Pinpoint the cell where the given text exists, returning its [x, y] midpoint coordinate. 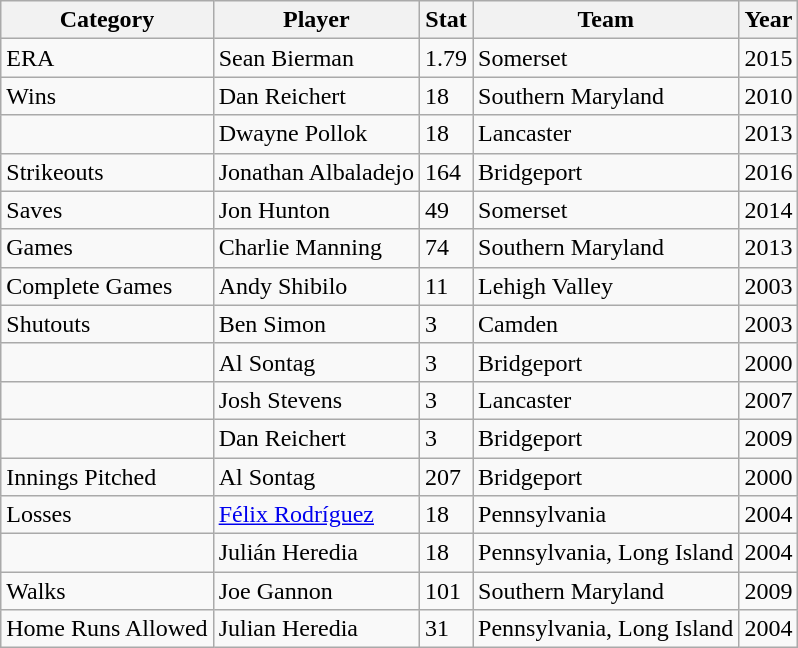
Category [107, 20]
Julián Heredia [316, 553]
2007 [768, 400]
207 [446, 477]
Home Runs Allowed [107, 629]
Complete Games [107, 286]
101 [446, 591]
ERA [107, 58]
Wins [107, 96]
2015 [768, 58]
Pennsylvania [606, 515]
Saves [107, 210]
Innings Pitched [107, 477]
Walks [107, 591]
Andy Shibilo [316, 286]
11 [446, 286]
Camden [606, 324]
74 [446, 248]
Josh Stevens [316, 400]
Julian Heredia [316, 629]
Jonathan Albaladejo [316, 172]
Félix Rodríguez [316, 515]
Year [768, 20]
Shutouts [107, 324]
164 [446, 172]
2010 [768, 96]
Stat [446, 20]
Team [606, 20]
Dwayne Pollok [316, 134]
Player [316, 20]
Ben Simon [316, 324]
Charlie Manning [316, 248]
2016 [768, 172]
1.79 [446, 58]
49 [446, 210]
Joe Gannon [316, 591]
Jon Hunton [316, 210]
Losses [107, 515]
31 [446, 629]
Sean Bierman [316, 58]
2014 [768, 210]
Games [107, 248]
Lehigh Valley [606, 286]
Strikeouts [107, 172]
